Search for the cell housing the specified text and yield its [x, y] center coordinate. 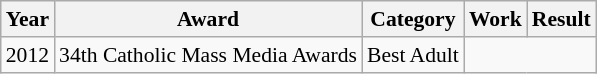
Award [208, 19]
Result [562, 19]
Best Adult [413, 55]
Category [413, 19]
34th Catholic Mass Media Awards [208, 55]
Year [28, 19]
Work [496, 19]
2012 [28, 55]
